Scan for the cell matching the given text and deliver its [X, Y] coordinate at center. 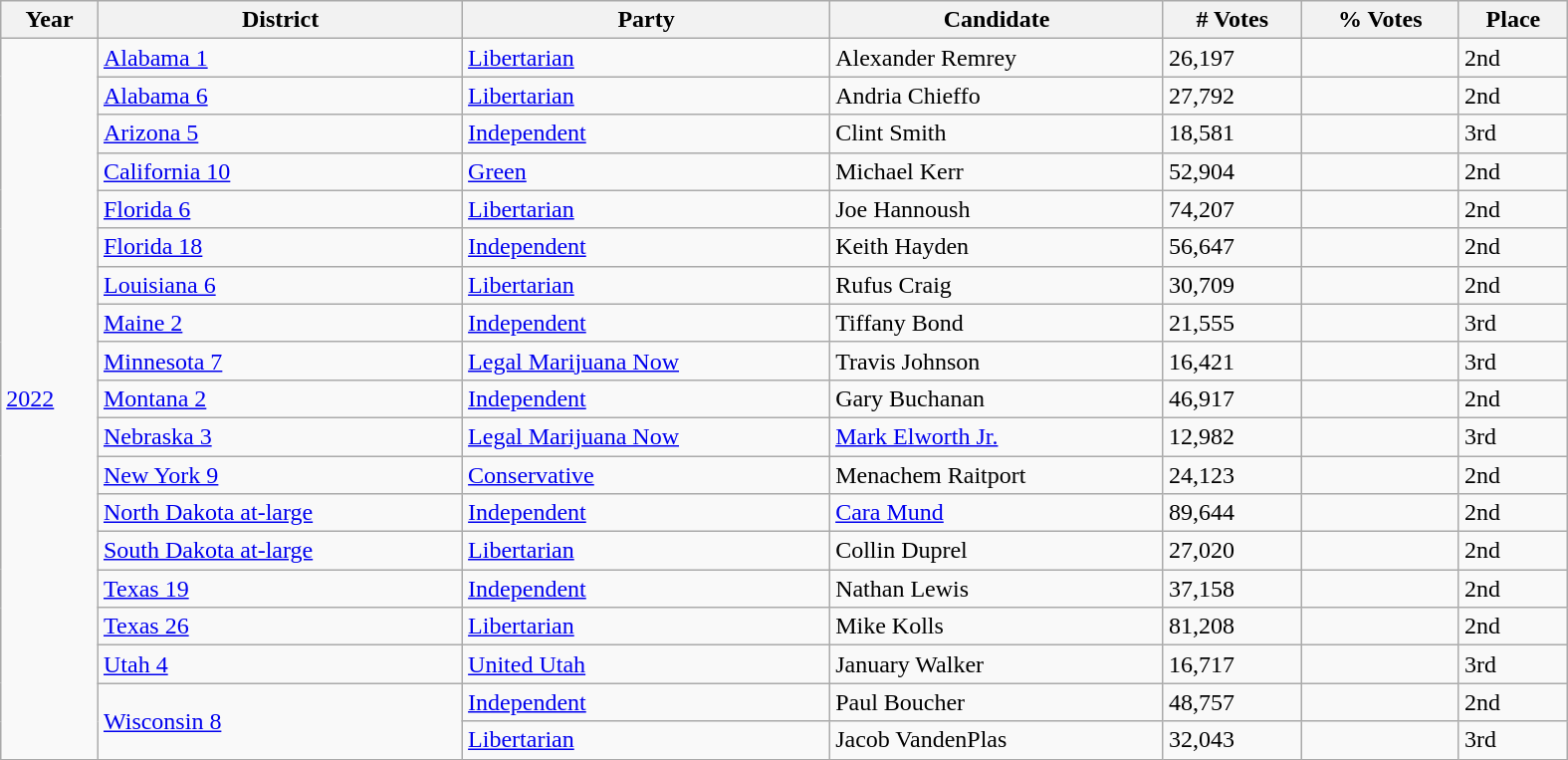
Joe Hannoush [998, 209]
New York 9 [280, 475]
74,207 [1232, 209]
12,982 [1232, 436]
81,208 [1232, 627]
Maine 2 [280, 323]
27,020 [1232, 551]
Gary Buchanan [998, 398]
Montana 2 [280, 398]
Conservative [647, 475]
Clint Smith [998, 133]
89,644 [1232, 513]
Alabama 1 [280, 58]
Green [647, 171]
52,904 [1232, 171]
24,123 [1232, 475]
Nathan Lewis [998, 589]
56,647 [1232, 247]
Party [647, 20]
18,581 [1232, 133]
Wisconsin 8 [280, 721]
Alexander Remrey [998, 58]
Tiffany Bond [998, 323]
Mike Kolls [998, 627]
30,709 [1232, 285]
Menachem Raitport [998, 475]
% Votes [1380, 20]
Keith Hayden [998, 247]
Louisiana 6 [280, 285]
Utah 4 [280, 664]
District [280, 20]
37,158 [1232, 589]
United Utah [647, 664]
South Dakota at-large [280, 551]
16,421 [1232, 361]
Texas 26 [280, 627]
Jacob VandenPlas [998, 740]
Florida 18 [280, 247]
North Dakota at-large [280, 513]
California 10 [280, 171]
Minnesota 7 [280, 361]
Paul Boucher [998, 702]
32,043 [1232, 740]
27,792 [1232, 96]
48,757 [1232, 702]
Andria Chieffo [998, 96]
Year [50, 20]
Rufus Craig [998, 285]
Mark Elworth Jr. [998, 436]
Place [1513, 20]
Collin Duprel [998, 551]
Travis Johnson [998, 361]
Nebraska 3 [280, 436]
21,555 [1232, 323]
Cara Mund [998, 513]
Arizona 5 [280, 133]
16,717 [1232, 664]
Candidate [998, 20]
Michael Kerr [998, 171]
# Votes [1232, 20]
January Walker [998, 664]
26,197 [1232, 58]
Alabama 6 [280, 96]
Florida 6 [280, 209]
46,917 [1232, 398]
2022 [50, 398]
Texas 19 [280, 589]
